Identify which cell holds the provided text, then report its (X, Y) central coordinate. 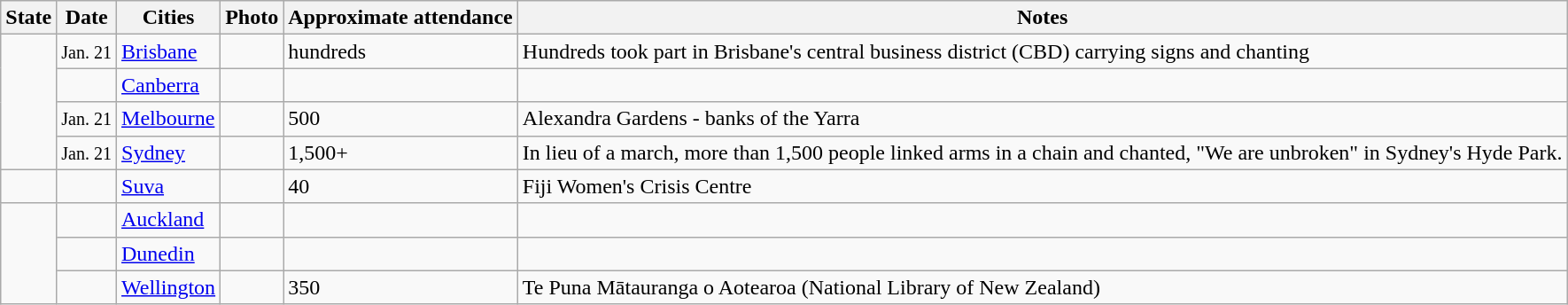
Approximate attendance (400, 18)
Te Puna Mātauranga o Aotearoa (National Library of New Zealand) (1042, 287)
Notes (1042, 18)
State (28, 18)
Alexandra Gardens - banks of the Yarra (1042, 119)
In lieu of a march, more than 1,500 people linked arms in a chain and chanted, "We are unbroken" in Sydney's Hyde Park. (1042, 152)
40 (400, 186)
Brisbane (168, 51)
1,500+ (400, 152)
Melbourne (168, 119)
Canberra (168, 85)
Cities (168, 18)
Photo (252, 18)
Sydney (168, 152)
Dunedin (168, 254)
350 (400, 287)
Wellington (168, 287)
Suva (168, 186)
Fiji Women's Crisis Centre (1042, 186)
Date (87, 18)
Hundreds took part in Brisbane's central business district (CBD) carrying signs and chanting (1042, 51)
hundreds (400, 51)
500 (400, 119)
Auckland (168, 220)
